Find where the given text appears and provide that cell's center as (x, y) coordinate. 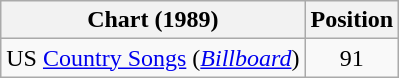
US Country Songs (Billboard) (153, 58)
91 (352, 58)
Chart (1989) (153, 20)
Position (352, 20)
